Identify which cell holds the provided text, then report its (X, Y) central coordinate. 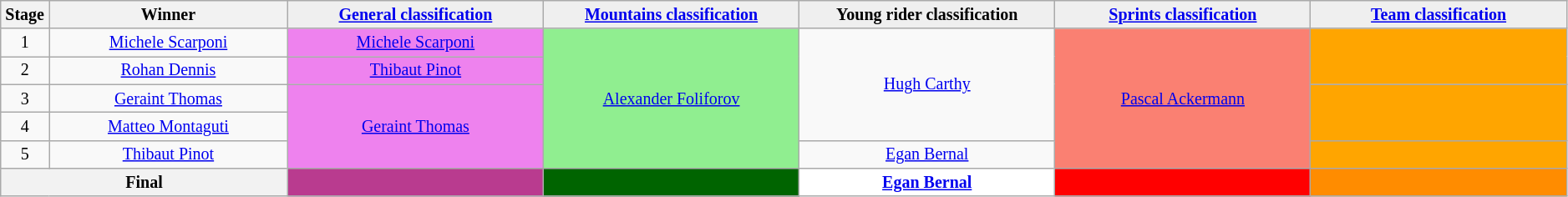
Matteo Montaguti (169, 127)
Young rider classification (927, 15)
4 (25, 127)
5 (25, 154)
1 (25, 43)
Alexander Foliforov (671, 98)
Pascal Ackermann (1183, 98)
Mountains classification (671, 15)
Team classification (1439, 15)
Stage (25, 15)
Rohan Dennis (169, 70)
3 (25, 98)
Winner (169, 15)
Hugh Carthy (927, 85)
Sprints classification (1183, 15)
Final (145, 182)
2 (25, 70)
General classification (415, 15)
